Detect which cell encompasses the target text, then output its [X, Y] center coordinate. 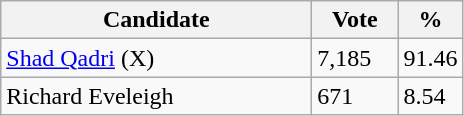
Shad Qadri (X) [156, 58]
671 [355, 96]
7,185 [355, 58]
Candidate [156, 20]
% [430, 20]
Richard Eveleigh [156, 96]
91.46 [430, 58]
Vote [355, 20]
8.54 [430, 96]
